Pinpoint the cell where the given text exists, returning its (X, Y) midpoint coordinate. 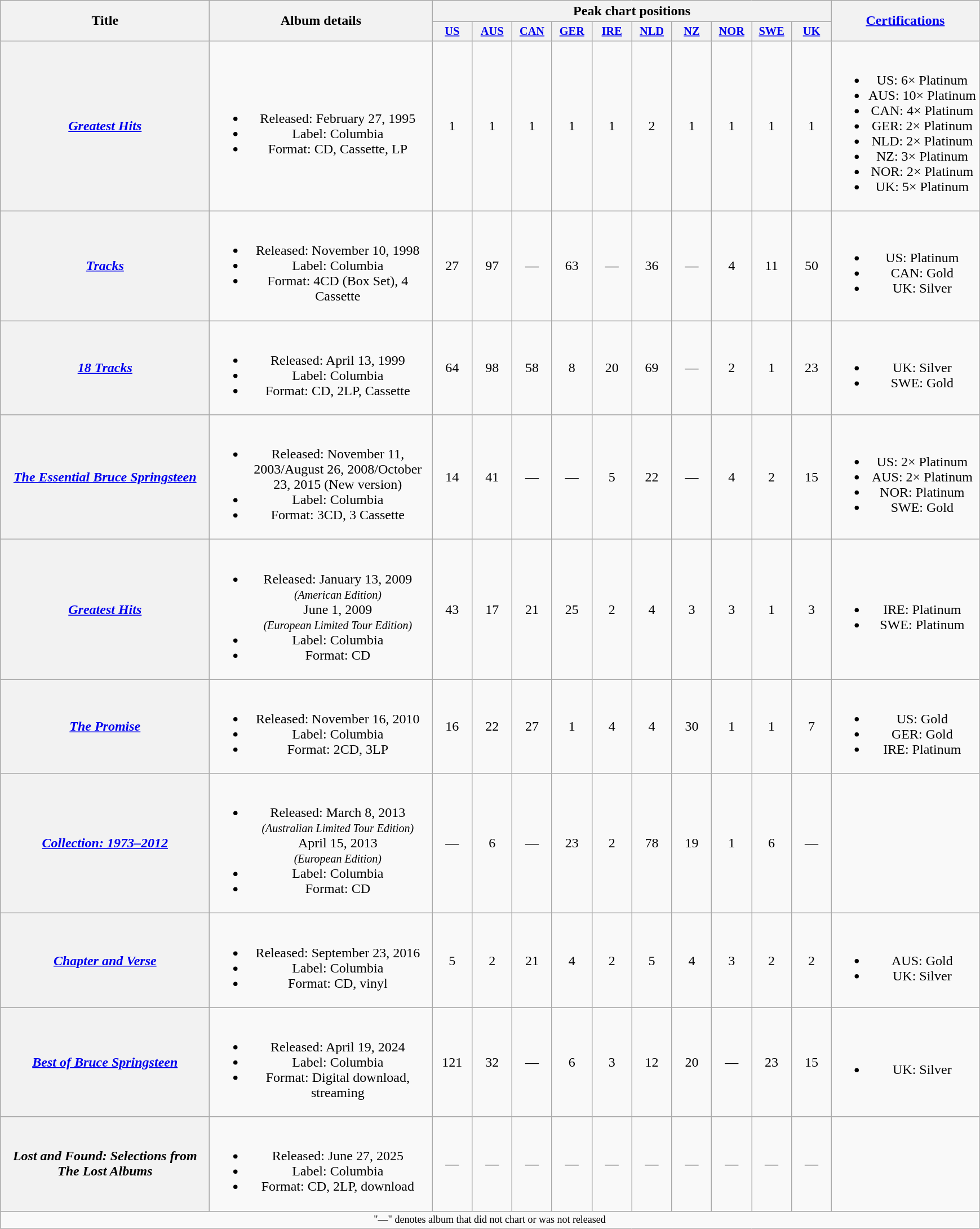
Chapter and Verse (105, 961)
12 (651, 1062)
7 (812, 726)
Released: April 19, 2024Label: ColumbiaFormat: Digital download, streaming (321, 1062)
Released: November 10, 1998Label: ColumbiaFormat: 4CD (Box Set), 4 Cassette (321, 266)
Lost and Found: Selections from The Lost Albums (105, 1164)
25 (571, 609)
Certifications (905, 21)
78 (651, 843)
Released: March 8, 2013 (Australian Limited Tour Edition) April 15, 2013 (European Edition)Label: ColumbiaFormat: CD (321, 843)
NLD (651, 32)
Released: January 13, 2009 (American Edition) June 1, 2009 (European Limited Tour Edition)Label: ColumbiaFormat: CD (321, 609)
The Essential Bruce Springsteen (105, 477)
US (452, 32)
16 (452, 726)
US: 2× PlatinumAUS: 2× PlatinumNOR: PlatinumSWE: Gold (905, 477)
Peak chart positions (632, 11)
IRE: PlatinumSWE: Platinum (905, 609)
121 (452, 1062)
US: PlatinumCAN: GoldUK: Silver (905, 266)
NOR (731, 32)
63 (571, 266)
Collection: 1973–2012 (105, 843)
CAN (532, 32)
Released: November 11, 2003/August 26, 2008/October 23, 2015 (New version)Label: ColumbiaFormat: 3CD, 3 Cassette (321, 477)
SWE (772, 32)
Best of Bruce Springsteen (105, 1062)
58 (532, 368)
18 Tracks (105, 368)
Released: September 23, 2016Label: ColumbiaFormat: CD, vinyl (321, 961)
UK: SilverSWE: Gold (905, 368)
69 (651, 368)
98 (493, 368)
Title (105, 21)
Released: June 27, 2025Label: ColumbiaFormat: CD, 2LP, download (321, 1164)
Released: November 16, 2010Label: ColumbiaFormat: 2CD, 3LP (321, 726)
UK (812, 32)
14 (452, 477)
UK: Silver (905, 1062)
50 (812, 266)
Tracks (105, 266)
36 (651, 266)
Released: April 13, 1999Label: ColumbiaFormat: CD, 2LP, Cassette (321, 368)
GER (571, 32)
19 (692, 843)
NZ (692, 32)
"—" denotes album that did not chart or was not released (490, 1220)
AUS (493, 32)
11 (772, 266)
AUS: GoldUK: Silver (905, 961)
Released: February 27, 1995Label: ColumbiaFormat: CD, Cassette, LP (321, 126)
64 (452, 368)
41 (493, 477)
97 (493, 266)
The Promise (105, 726)
8 (571, 368)
17 (493, 609)
30 (692, 726)
43 (452, 609)
IRE (612, 32)
32 (493, 1062)
US: GoldGER: GoldIRE: Platinum (905, 726)
US: 6× PlatinumAUS: 10× PlatinumCAN: 4× PlatinumGER: 2× PlatinumNLD: 2× PlatinumNZ: 3× PlatinumNOR: 2× PlatinumUK: 5× Platinum (905, 126)
Album details (321, 21)
